Capture the cell that displays the provided text and extract its [X, Y] central coordinate. 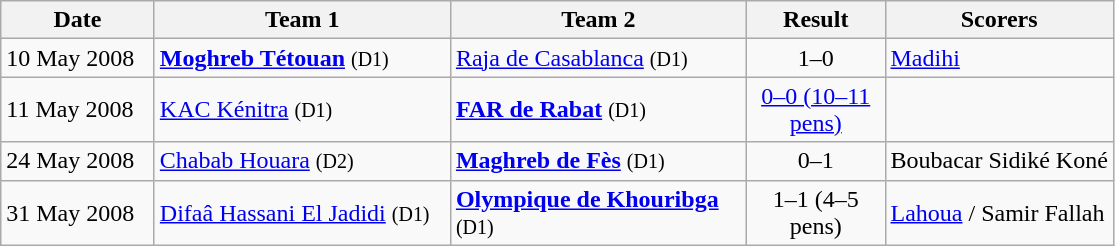
24 May 2008 [78, 161]
10 May 2008 [78, 58]
Maghreb de Fès (D1) [598, 161]
Boubacar Sidiké Koné [999, 161]
Result [816, 20]
0–1 [816, 161]
Madihi [999, 58]
Lahoua / Samir Fallah [999, 212]
31 May 2008 [78, 212]
1–0 [816, 58]
Chabab Houara (D2) [302, 161]
Olympique de Khouribga (D1) [598, 212]
Team 2 [598, 20]
Date [78, 20]
Team 1 [302, 20]
Difaâ Hassani El Jadidi (D1) [302, 212]
KAC Kénitra (D1) [302, 110]
Moghreb Tétouan (D1) [302, 58]
FAR de Rabat (D1) [598, 110]
Scorers [999, 20]
11 May 2008 [78, 110]
Raja de Casablanca (D1) [598, 58]
0–0 (10–11 pens) [816, 110]
1–1 (4–5 pens) [816, 212]
